From the cell containing the given text, extract its center point as (X, Y) coordinate. 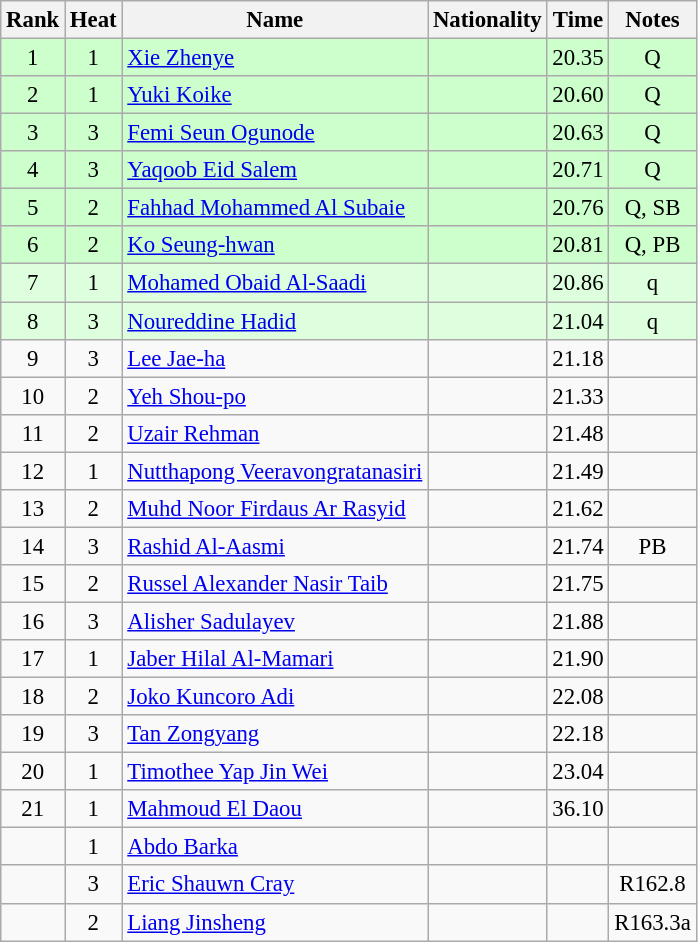
Yaqoob Eid Salem (275, 170)
18 (33, 697)
20.60 (578, 95)
Eric Shauwn Cray (275, 885)
Mahmoud El Daou (275, 809)
R162.8 (652, 885)
17 (33, 659)
Q, PB (652, 245)
21.75 (578, 584)
21.18 (578, 358)
R163.3a (652, 922)
21.90 (578, 659)
Xie Zhenye (275, 58)
Yeh Shou-po (275, 396)
Lee Jae-ha (275, 358)
23.04 (578, 772)
Uzair Rehman (275, 433)
Name (275, 20)
21.62 (578, 509)
20.86 (578, 283)
21.49 (578, 471)
20.35 (578, 58)
20.63 (578, 133)
13 (33, 509)
Jaber Hilal Al-Mamari (275, 659)
Tan Zongyang (275, 734)
36.10 (578, 809)
20.81 (578, 245)
8 (33, 321)
9 (33, 358)
Liang Jinsheng (275, 922)
6 (33, 245)
Noureddine Hadid (275, 321)
Joko Kuncoro Adi (275, 697)
PB (652, 546)
Mohamed Obaid Al-Saadi (275, 283)
7 (33, 283)
21.04 (578, 321)
Notes (652, 20)
Muhd Noor Firdaus Ar Rasyid (275, 509)
5 (33, 208)
21.48 (578, 433)
15 (33, 584)
Time (578, 20)
21 (33, 809)
20.71 (578, 170)
Heat (94, 20)
Rank (33, 20)
14 (33, 546)
Yuki Koike (275, 95)
Rashid Al-Aasmi (275, 546)
Fahhad Mohammed Al Subaie (275, 208)
22.18 (578, 734)
Nationality (488, 20)
16 (33, 621)
Ko Seung-hwan (275, 245)
Abdo Barka (275, 847)
Russel Alexander Nasir Taib (275, 584)
19 (33, 734)
21.88 (578, 621)
Timothee Yap Jin Wei (275, 772)
12 (33, 471)
21.74 (578, 546)
Nutthapong Veeravongratanasiri (275, 471)
4 (33, 170)
Femi Seun Ogunode (275, 133)
21.33 (578, 396)
22.08 (578, 697)
Q, SB (652, 208)
20.76 (578, 208)
Alisher Sadulayev (275, 621)
11 (33, 433)
10 (33, 396)
20 (33, 772)
